Return the (x, y) coordinate for the center point of the cell that contains the specified text.  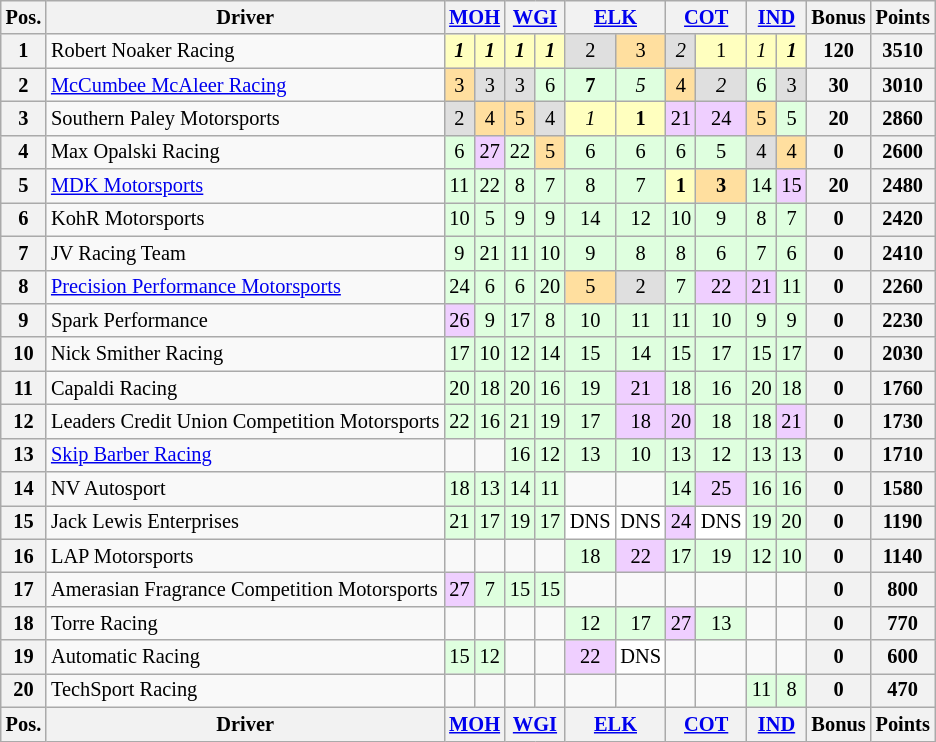
600 (903, 657)
1730 (903, 421)
2230 (903, 320)
TechSport Racing (245, 690)
Nick Smither Racing (245, 354)
JV Racing Team (245, 253)
120 (839, 51)
Amerasian Fragrance Competition Motorsports (245, 589)
1760 (903, 388)
LAP Motorsports (245, 556)
30 (839, 85)
1580 (903, 489)
Spark Performance (245, 320)
MDK Motorsports (245, 186)
470 (903, 690)
1710 (903, 455)
800 (903, 589)
3010 (903, 85)
Leaders Credit Union Competition Motorsports (245, 421)
Skip Barber Racing (245, 455)
Torre Racing (245, 623)
2420 (903, 219)
Precision Performance Motorsports (245, 287)
Capaldi Racing (245, 388)
2480 (903, 186)
2260 (903, 287)
3510 (903, 51)
25 (721, 489)
McCumbee McAleer Racing (245, 85)
Max Opalski Racing (245, 152)
2600 (903, 152)
2030 (903, 354)
770 (903, 623)
2860 (903, 118)
NV Autosport (245, 489)
Robert Noaker Racing (245, 51)
1140 (903, 556)
26 (459, 320)
Southern Paley Motorsports (245, 118)
KohR Motorsports (245, 219)
2410 (903, 253)
Automatic Racing (245, 657)
1190 (903, 522)
Jack Lewis Enterprises (245, 522)
